Return [x, y] of the center of cell containing provided text 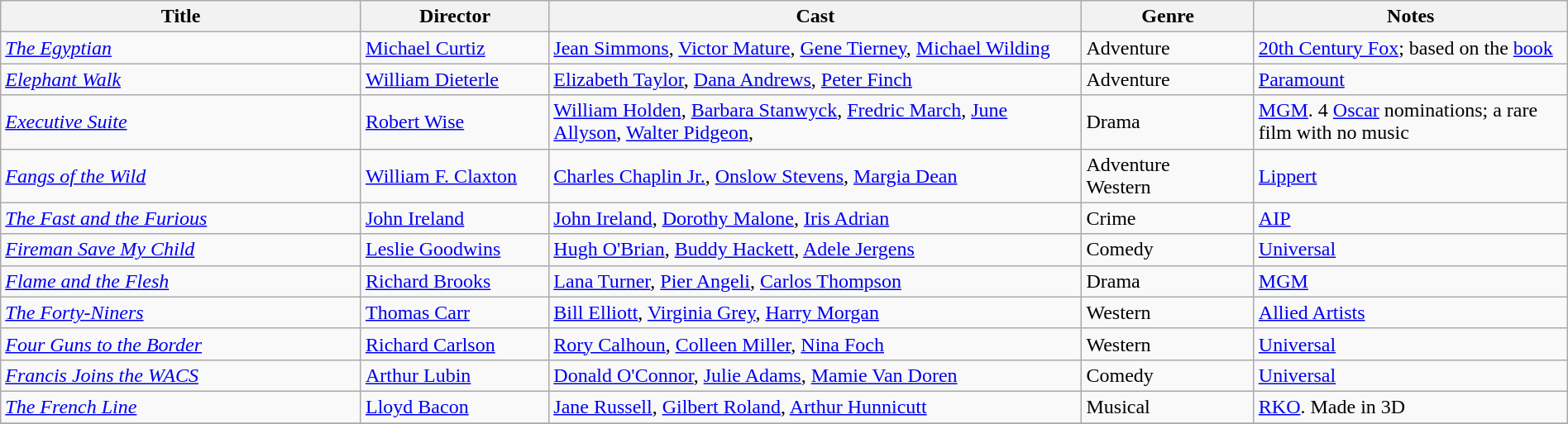
William Holden, Barbara Stanwyck, Fredric March, June Allyson, Walter Pidgeon, [815, 122]
Fireman Save My Child [181, 250]
Elephant Walk [181, 79]
Lippert [1411, 175]
Notes [1411, 17]
20th Century Fox; based on the book [1411, 48]
Musical [1168, 407]
Lana Turner, Pier Angeli, Carlos Thompson [815, 281]
MGM [1411, 281]
Michael Curtiz [455, 48]
The French Line [181, 407]
Robert Wise [455, 122]
Bill Elliott, Virginia Grey, Harry Morgan [815, 312]
MGM. 4 Oscar nominations; a rare film with no music [1411, 122]
Fangs of the Wild [181, 175]
Richard Brooks [455, 281]
Cast [815, 17]
Director [455, 17]
Flame and the Flesh [181, 281]
William F. Claxton [455, 175]
Donald O'Connor, Julie Adams, Mamie Van Doren [815, 375]
Four Guns to the Border [181, 344]
Francis Joins the WACS [181, 375]
Elizabeth Taylor, Dana Andrews, Peter Finch [815, 79]
AIP [1411, 218]
Rory Calhoun, Colleen Miller, Nina Foch [815, 344]
Leslie Goodwins [455, 250]
Allied Artists [1411, 312]
Title [181, 17]
John Ireland [455, 218]
Thomas Carr [455, 312]
The Egyptian [181, 48]
RKO. Made in 3D [1411, 407]
Charles Chaplin Jr., Onslow Stevens, Margia Dean [815, 175]
William Dieterle [455, 79]
Hugh O'Brian, Buddy Hackett, Adele Jergens [815, 250]
Crime [1168, 218]
Lloyd Bacon [455, 407]
AdventureWestern [1168, 175]
Richard Carlson [455, 344]
Paramount [1411, 79]
Genre [1168, 17]
The Forty-Niners [181, 312]
Arthur Lubin [455, 375]
John Ireland, Dorothy Malone, Iris Adrian [815, 218]
Jane Russell, Gilbert Roland, Arthur Hunnicutt [815, 407]
Executive Suite [181, 122]
Jean Simmons, Victor Mature, Gene Tierney, Michael Wilding [815, 48]
The Fast and the Furious [181, 218]
